Locate the cell with the specified text and output its (X, Y) center coordinate. 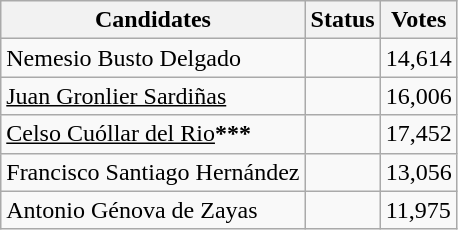
Celso Cuóllar del Rio*** (153, 134)
Juan Gronlier Sardiñas (153, 96)
Votes (418, 20)
Candidates (153, 20)
Status (342, 20)
17,452 (418, 134)
16,006 (418, 96)
Francisco Santiago Hernández (153, 172)
11,975 (418, 210)
Antonio Génova de Zayas (153, 210)
Nemesio Busto Delgado (153, 58)
13,056 (418, 172)
14,614 (418, 58)
